Output the [x, y] coordinate of the center of the cell containing the given text.  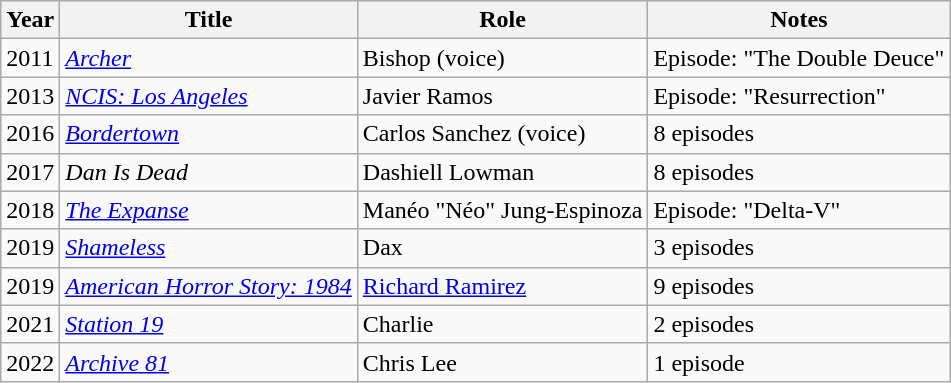
1 episode [799, 362]
3 episodes [799, 248]
2018 [30, 210]
Archive 81 [208, 362]
The Expanse [208, 210]
Archer [208, 58]
9 episodes [799, 286]
Javier Ramos [502, 96]
2 episodes [799, 324]
Station 19 [208, 324]
Dashiell Lowman [502, 172]
2022 [30, 362]
Dan Is Dead [208, 172]
Role [502, 20]
2013 [30, 96]
Chris Lee [502, 362]
NCIS: Los Angeles [208, 96]
Manéo "Néo" Jung-Espinoza [502, 210]
Shameless [208, 248]
2016 [30, 134]
Episode: "Delta-V" [799, 210]
2021 [30, 324]
Notes [799, 20]
Episode: "The Double Deuce" [799, 58]
Bordertown [208, 134]
Carlos Sanchez (voice) [502, 134]
Richard Ramirez [502, 286]
Charlie [502, 324]
2011 [30, 58]
2017 [30, 172]
Dax [502, 248]
American Horror Story: 1984 [208, 286]
Year [30, 20]
Bishop (voice) [502, 58]
Episode: "Resurrection" [799, 96]
Title [208, 20]
